Output the (x, y) coordinate of the center of the cell containing the given text.  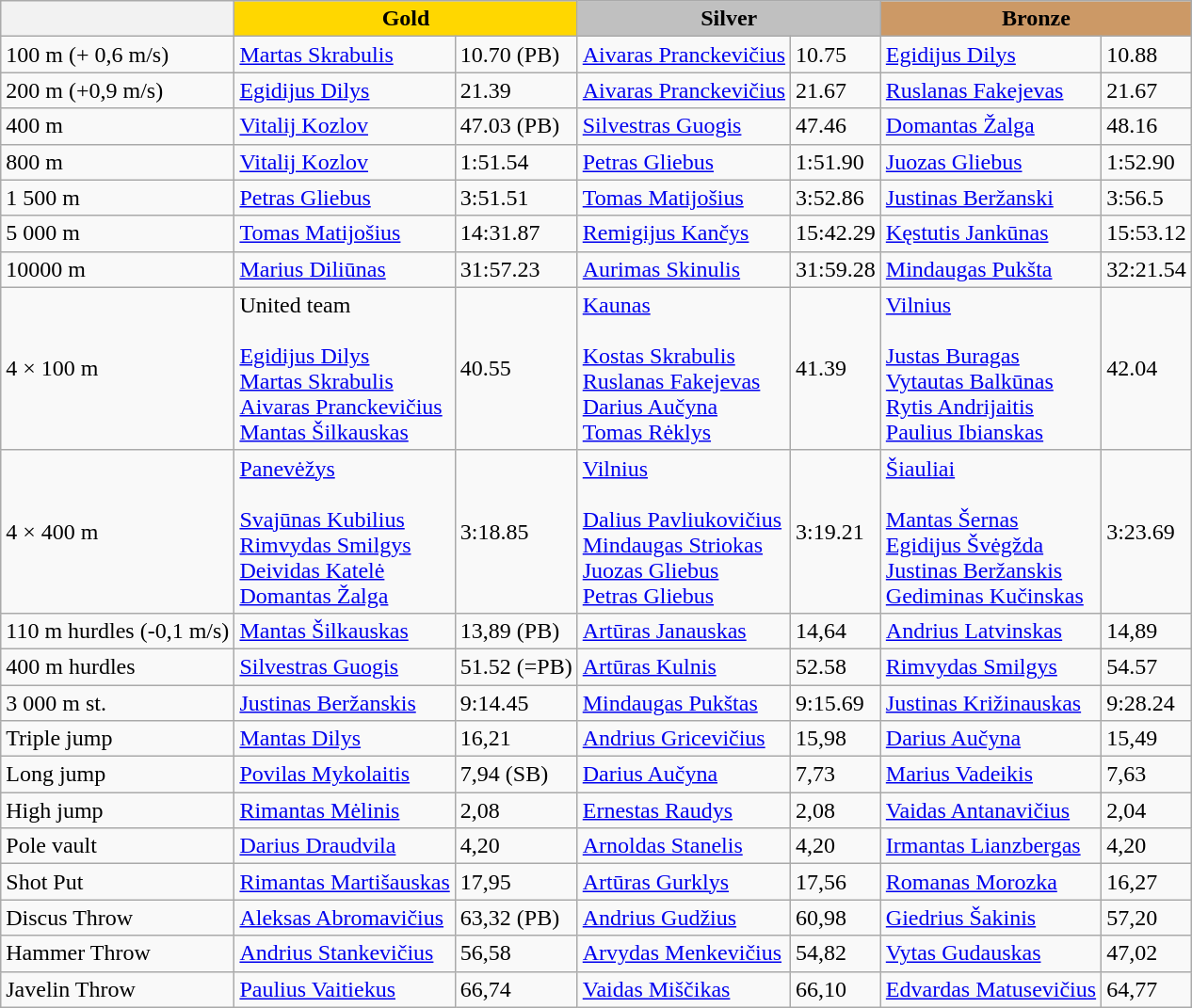
9:28.24 (1147, 703)
Andrius Gudžius (684, 918)
57,20 (1147, 918)
United team Egidijus Dilys Martas Skrabulis Aivaras Pranckevičius Mantas Šilkauskas (345, 369)
Kęstutis Jankūnas (991, 233)
Ruslanas Fakejevas (991, 90)
Romanas Morozka (991, 882)
Marius Diliūnas (345, 269)
13,89 (PB) (516, 631)
3:19.21 (836, 531)
High jump (118, 810)
Vytas Gudauskas (991, 953)
Shot Put (118, 882)
56,58 (516, 953)
17,95 (516, 882)
66,74 (516, 989)
10.88 (1147, 55)
Paulius Vaitiekus (345, 989)
Mindaugas Pukšta (991, 269)
10.75 (836, 55)
51.52 (=PB) (516, 666)
48.16 (1147, 126)
Remigijus Kančys (684, 233)
15:42.29 (836, 233)
16,21 (516, 739)
Vaidas Miščikas (684, 989)
Irmantas Lianzbergas (991, 846)
Mindaugas Pukštas (684, 703)
Aurimas Skinulis (684, 269)
Justinas Beržanski (991, 198)
Andrius Latvinskas (991, 631)
4 × 400 m (118, 531)
Panevėžys Svajūnas Kubilius Rimvydas Smilgys Deividas Katelė Domantas Žalga (345, 531)
3:56.5 (1147, 198)
Ernestas Raudys (684, 810)
7,63 (1147, 775)
Mantas Šilkauskas (345, 631)
4 × 100 m (118, 369)
3:23.69 (1147, 531)
800 m (118, 162)
Justinas Beržanskis (345, 703)
31:57.23 (516, 269)
47,02 (1147, 953)
10.70 (PB) (516, 55)
10000 m (118, 269)
Andrius Stankevičius (345, 953)
54.57 (1147, 666)
3:52.86 (836, 198)
Rimantas Martišauskas (345, 882)
17,56 (836, 882)
Justinas Križinauskas (991, 703)
Rimvydas Smilgys (991, 666)
14,64 (836, 631)
3:18.85 (516, 531)
Martas Skrabulis (345, 55)
52.58 (836, 666)
200 m (+0,9 m/s) (118, 90)
60,98 (836, 918)
100 m (+ 0,6 m/s) (118, 55)
Hammer Throw (118, 953)
Pole vault (118, 846)
Giedrius Šakinis (991, 918)
41.39 (836, 369)
3 000 m st. (118, 703)
15:53.12 (1147, 233)
7,73 (836, 775)
54,82 (836, 953)
14,89 (1147, 631)
Gold (406, 19)
Juozas Gliebus (991, 162)
Bronze (1036, 19)
40.55 (516, 369)
9:15.69 (836, 703)
2,04 (1147, 810)
Arvydas Menkevičius (684, 953)
9:14.45 (516, 703)
15,98 (836, 739)
63,32 (PB) (516, 918)
66,10 (836, 989)
16,27 (1147, 882)
Marius Vadeikis (991, 775)
Silver (729, 19)
Javelin Throw (118, 989)
Povilas Mykolaitis (345, 775)
Artūras Gurklys (684, 882)
21.39 (516, 90)
1:51.90 (836, 162)
Edvardas Matusevičius (991, 989)
3:51.51 (516, 198)
32:21.54 (1147, 269)
1:52.90 (1147, 162)
64,77 (1147, 989)
1:51.54 (516, 162)
Vilnius Dalius Pavliukovičius Mindaugas Striokas Juozas Gliebus Petras Gliebus (684, 531)
400 m (118, 126)
Šiauliai Mantas Šernas Egidijus Švėgžda Justinas Beržanskis Gediminas Kučinskas (991, 531)
Discus Throw (118, 918)
1 500 m (118, 198)
Arnoldas Stanelis (684, 846)
42.04 (1147, 369)
Vilnius Justas Buragas Vytautas Balkūnas Rytis Andrijaitis Paulius Ibianskas (991, 369)
Triple jump (118, 739)
47.03 (PB) (516, 126)
Aleksas Abromavičius (345, 918)
7,94 (SB) (516, 775)
Rimantas Mėlinis (345, 810)
Vaidas Antanavičius (991, 810)
Andrius Gricevičius (684, 739)
400 m hurdles (118, 666)
Darius Draudvila (345, 846)
14:31.87 (516, 233)
Kaunas Kostas Skrabulis Ruslanas Fakejevas Darius Aučyna Tomas Rėklys (684, 369)
31:59.28 (836, 269)
Mantas Dilys (345, 739)
Artūras Kulnis (684, 666)
110 m hurdles (-0,1 m/s) (118, 631)
5 000 m (118, 233)
47.46 (836, 126)
Artūras Janauskas (684, 631)
Long jump (118, 775)
15,49 (1147, 739)
Domantas Žalga (991, 126)
